Capture the cell that displays the provided text and extract its (x, y) central coordinate. 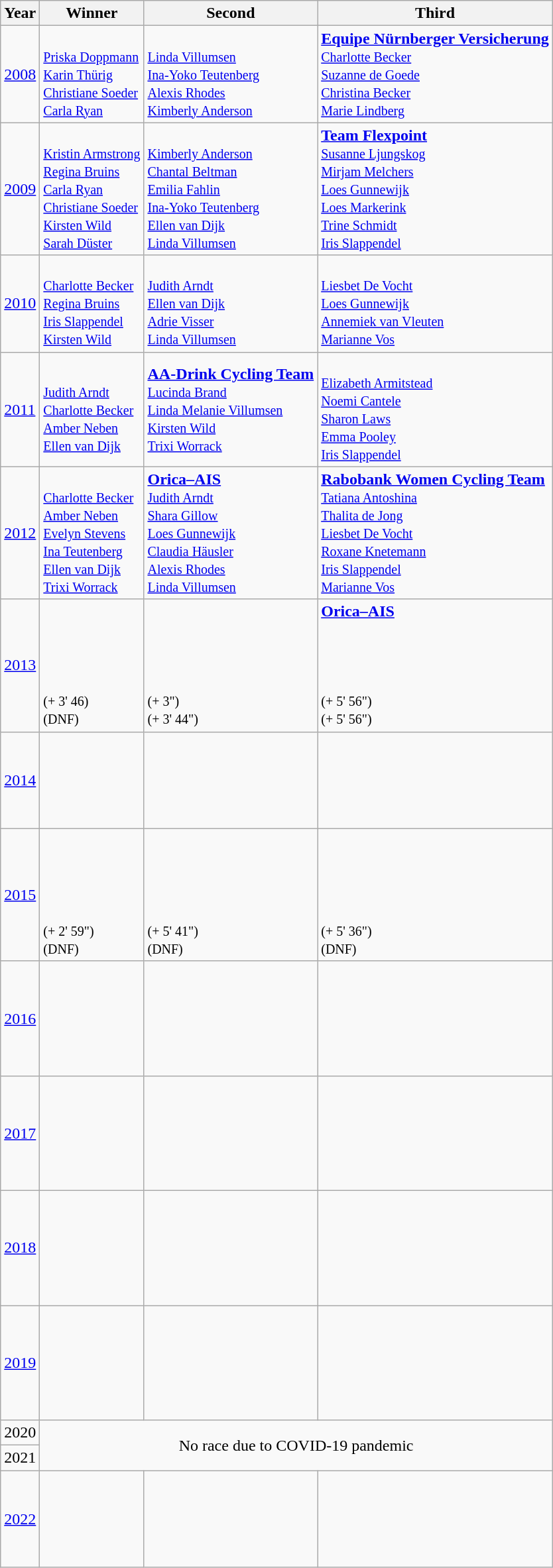
2008 (20, 74)
Team FlexpointSusanne Ljungskog Mirjam Melchers Loes GunnewijkLoes Markerink Trine SchmidtIris Slappendel (435, 189)
Judith Arndt Charlotte Becker Amber Neben Ellen van Dijk (92, 410)
Kimberly Anderson Chantal Beltman Emilia Fahlin Ina-Yoko Teutenberg Ellen van Dijk Linda Villumsen (231, 189)
Second (231, 13)
(+ 3") (+ 3' 44") (231, 665)
Elizabeth Armitstead Noemi Cantele Sharon Laws Emma Pooley Iris Slappendel (435, 410)
(+ 5' 36") (DNF) (435, 895)
2016 (20, 1018)
Charlotte BeckerAmber NebenEvelyn StevensIna TeutenbergEllen van DijkTrixi Worrack (92, 533)
2021 (20, 1458)
AA-Drink Cycling TeamLucinda Brand Linda Melanie Villumsen Kirsten Wild Trixi Worrack (231, 410)
2013 (20, 665)
Charlotte Becker Regina Bruins Iris Slappendel Kirsten Wild (92, 304)
2017 (20, 1133)
(+ 3' 46) (DNF) (92, 665)
2012 (20, 533)
2020 (20, 1433)
2009 (20, 189)
2014 (20, 780)
Orica–AIS (+ 5' 56") (+ 5' 56") (435, 665)
Judith Arndt Ellen van Dijk Adrie Visser Linda Villumsen (231, 304)
(+ 5' 41") (DNF) (231, 895)
Orica–AISJudith ArndtShara GillowLoes GunnewijkClaudia HäuslerAlexis RhodesLinda Villumsen (231, 533)
Year (20, 13)
Kristin Armstrong Regina Bruins Carla Ryan Christiane Soeder Kirsten WildSarah Düster (92, 189)
Equipe Nürnberger VersicherungCharlotte Becker Suzanne de GoedeChristina Becker Marie Lindberg (435, 74)
2022 (20, 1519)
2018 (20, 1247)
No race due to COVID-19 pandemic (296, 1445)
Liesbet De Vocht Loes Gunnewijk Annemiek van Vleuten Marianne Vos (435, 304)
2010 (20, 304)
Rabobank Women Cycling TeamTatiana AntoshinaThalita de JongLiesbet De VochtRoxane KnetemannIris SlappendelMarianne Vos (435, 533)
Priska Doppmann Karin Thürig Christiane Soeder Carla Ryan (92, 74)
2011 (20, 410)
(+ 2' 59") (DNF) (92, 895)
Third (435, 13)
Winner (92, 13)
2015 (20, 895)
Linda Villumsen Ina-Yoko Teutenberg Alexis Rhodes Kimberly Anderson (231, 74)
2019 (20, 1363)
